Determine the [X, Y] coordinate at the center of the cell enclosing the given text.  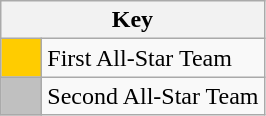
First All-Star Team [153, 58]
Key [132, 20]
Second All-Star Team [153, 96]
